Provide the [X, Y] coordinate of the cell's center where the given text is located.  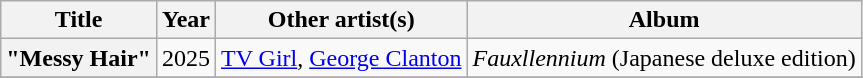
Album [664, 20]
"Messy Hair" [79, 58]
Year [186, 20]
2025 [186, 58]
TV Girl, George Clanton [342, 58]
Title [79, 20]
Other artist(s) [342, 20]
Fauxllennium (Japanese deluxe edition) [664, 58]
